Scan for the cell matching the given text and deliver its [X, Y] coordinate at center. 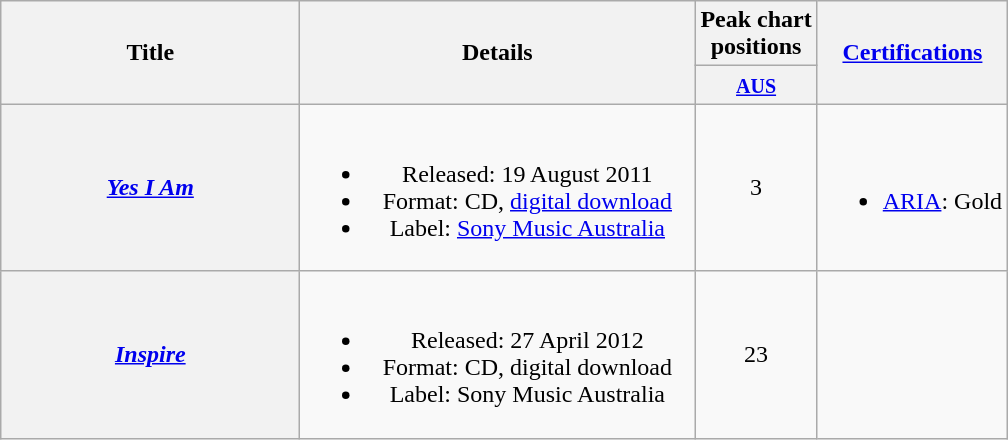
3 [756, 188]
Details [498, 52]
ARIA: Gold [912, 188]
Peak chartpositions [756, 34]
23 [756, 354]
Released: 19 August 2011Format: CD, digital downloadLabel: Sony Music Australia [498, 188]
Yes I Am [150, 188]
AUS [756, 85]
Title [150, 52]
Released: 27 April 2012Format: CD, digital downloadLabel: Sony Music Australia [498, 354]
Certifications [912, 52]
Inspire [150, 354]
